Identify which cell holds the provided text, then report its [x, y] central coordinate. 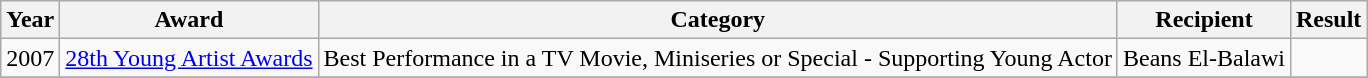
Result [1328, 20]
Year [30, 20]
Best Performance in a TV Movie, Miniseries or Special - Supporting Young Actor [718, 58]
Award [189, 20]
Category [718, 20]
28th Young Artist Awards [189, 58]
Recipient [1204, 20]
2007 [30, 58]
Beans El-Balawi [1204, 58]
